Return the [x, y] coordinate for the center point of the cell that contains the specified text.  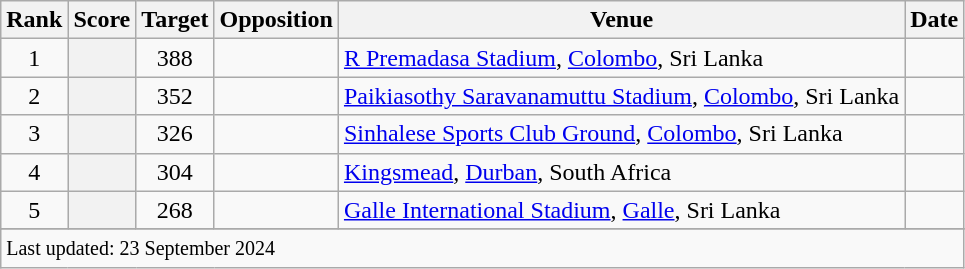
3 [34, 134]
Target [175, 20]
Sinhalese Sports Club Ground, Colombo, Sri Lanka [621, 134]
Rank [34, 20]
352 [175, 96]
Last updated: 23 September 2024 [482, 248]
Opposition [276, 20]
Venue [621, 20]
Kingsmead, Durban, South Africa [621, 172]
R Premadasa Stadium, Colombo, Sri Lanka [621, 58]
326 [175, 134]
Score [102, 20]
2 [34, 96]
304 [175, 172]
1 [34, 58]
Paikiasothy Saravanamuttu Stadium, Colombo, Sri Lanka [621, 96]
4 [34, 172]
Galle International Stadium, Galle, Sri Lanka [621, 210]
Date [934, 20]
388 [175, 58]
268 [175, 210]
5 [34, 210]
